Output the [X, Y] coordinate of the center of the cell containing the given text.  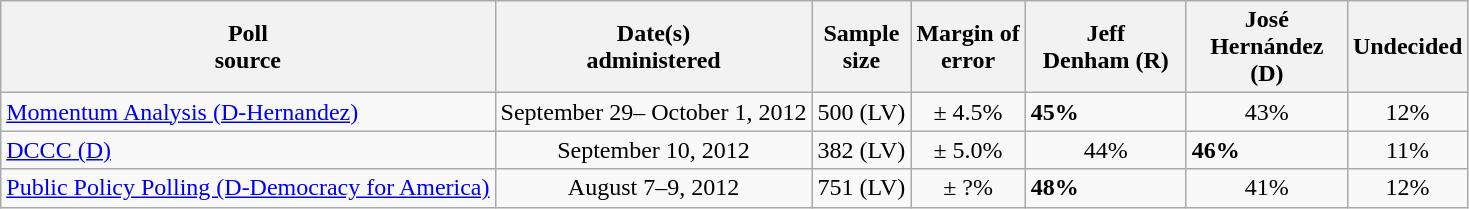
August 7–9, 2012 [654, 188]
DCCC (D) [248, 150]
41% [1266, 188]
Public Policy Polling (D-Democracy for America) [248, 188]
Undecided [1407, 47]
Pollsource [248, 47]
46% [1266, 150]
11% [1407, 150]
September 29– October 1, 2012 [654, 112]
Samplesize [862, 47]
44% [1106, 150]
± ?% [968, 188]
Momentum Analysis (D-Hernandez) [248, 112]
382 (LV) [862, 150]
± 4.5% [968, 112]
Margin oferror [968, 47]
Date(s)administered [654, 47]
43% [1266, 112]
45% [1106, 112]
500 (LV) [862, 112]
JoséHernández (D) [1266, 47]
751 (LV) [862, 188]
September 10, 2012 [654, 150]
JeffDenham (R) [1106, 47]
48% [1106, 188]
± 5.0% [968, 150]
